Extract the (x, y) coordinate from the center of the cell holding the provided text.  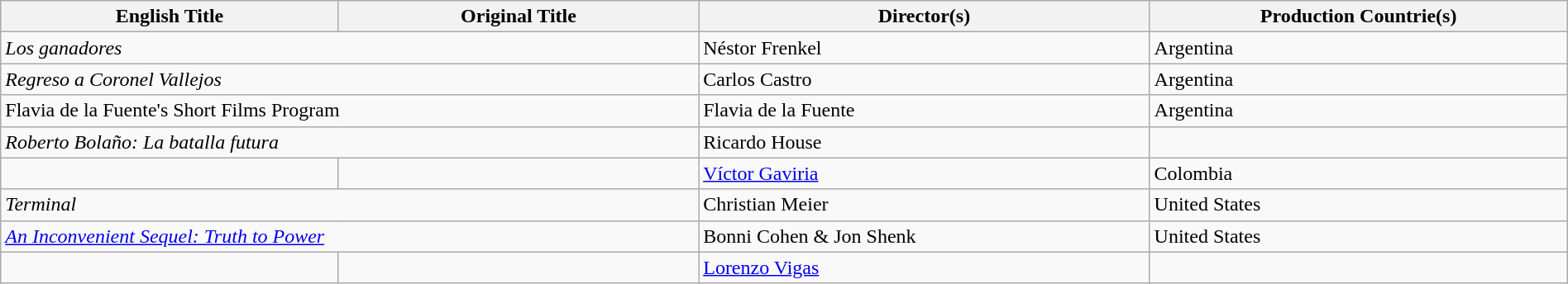
An Inconvenient Sequel: Truth to Power (350, 236)
Regreso a Coronel Vallejos (350, 79)
Lorenzo Vigas (925, 267)
Original Title (518, 17)
Néstor Frenkel (925, 48)
Christian Meier (925, 205)
Víctor Gaviria (925, 173)
Carlos Castro (925, 79)
Ricardo House (925, 142)
Flavia de la Fuente (925, 111)
Terminal (350, 205)
Flavia de la Fuente's Short Films Program (350, 111)
Colombia (1358, 173)
Los ganadores (350, 48)
Roberto Bolaño: La batalla futura (350, 142)
English Title (170, 17)
Bonni Cohen & Jon Shenk (925, 236)
Director(s) (925, 17)
Production Countrie(s) (1358, 17)
